Return the [X, Y] coordinate for the center point of the cell that contains the specified text.  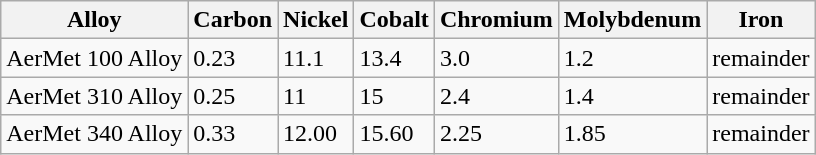
AerMet 340 Alloy [94, 134]
0.25 [233, 96]
0.33 [233, 134]
0.23 [233, 58]
Molybdenum [632, 20]
3.0 [496, 58]
2.25 [496, 134]
2.4 [496, 96]
AerMet 310 Alloy [94, 96]
1.2 [632, 58]
Chromium [496, 20]
Carbon [233, 20]
12.00 [316, 134]
Cobalt [394, 20]
11 [316, 96]
1.4 [632, 96]
15.60 [394, 134]
AerMet 100 Alloy [94, 58]
Nickel [316, 20]
13.4 [394, 58]
11.1 [316, 58]
Iron [761, 20]
1.85 [632, 134]
Alloy [94, 20]
15 [394, 96]
